Provide the (X, Y) coordinate of the cell's center where the given text is located.  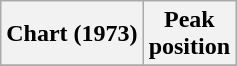
Peakposition (189, 34)
Chart (1973) (72, 34)
